Locate the cell with the specified text and output its [X, Y] center coordinate. 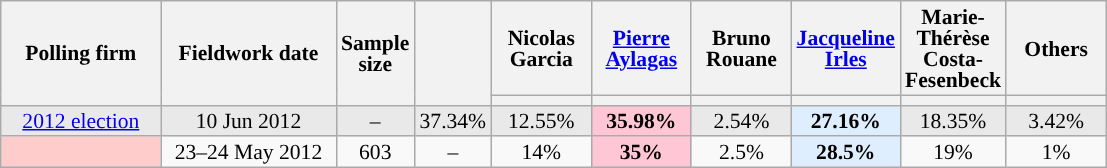
Fieldwork date [248, 53]
Marie-Thérèse Costa-Fesenbeck [953, 48]
27.16% [846, 120]
23–24 May 2012 [248, 152]
Pierre Aylagas [641, 48]
2.5% [741, 152]
28.5% [846, 152]
2.54% [741, 120]
12.55% [541, 120]
37.34% [452, 120]
Others [1056, 48]
Jacqueline Irles [846, 48]
10 Jun 2012 [248, 120]
14% [541, 152]
2012 election [81, 120]
35% [641, 152]
Nicolas Garcia [541, 48]
Polling firm [81, 53]
19% [953, 152]
Bruno Rouane [741, 48]
Samplesize [375, 53]
603 [375, 152]
35.98% [641, 120]
3.42% [1056, 120]
18.35% [953, 120]
1% [1056, 152]
